Locate the cell with the specified text and output its [X, Y] center coordinate. 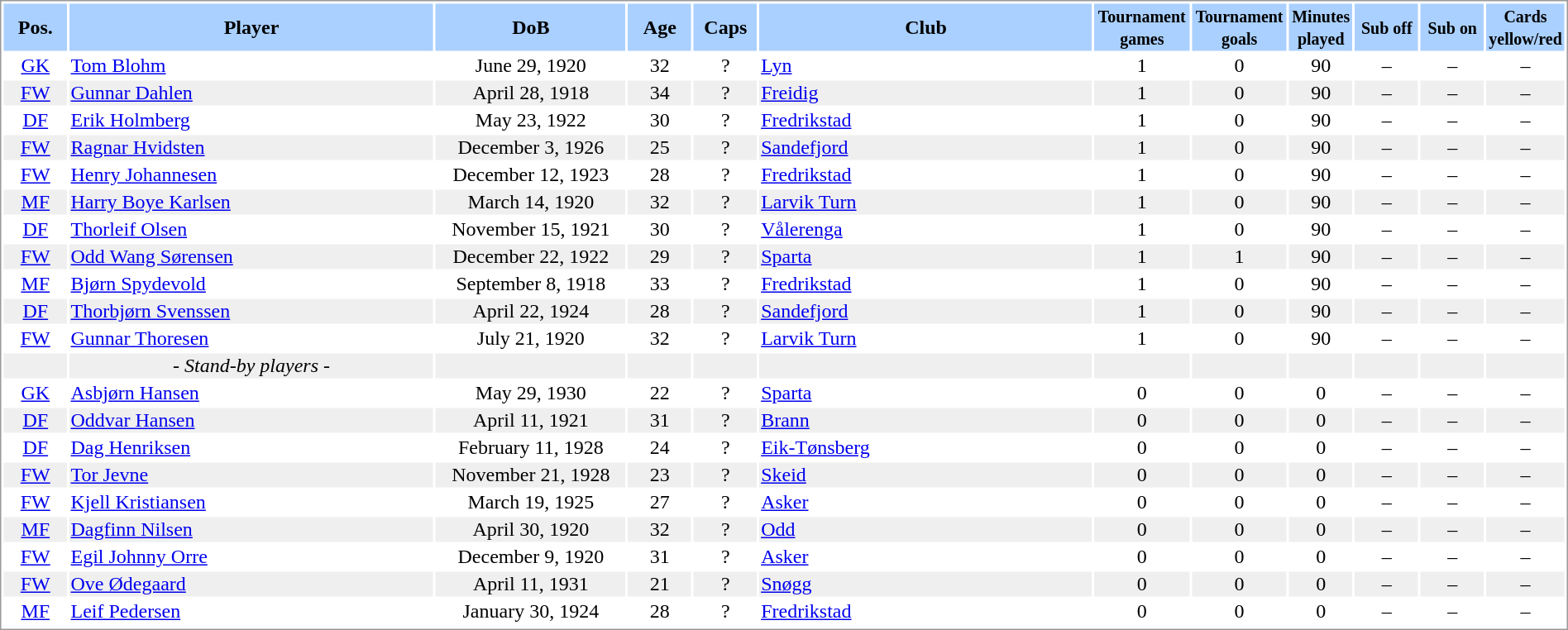
Ove Ødegaard [251, 585]
Harry Boye Karlsen [251, 203]
December 22, 1922 [531, 257]
September 8, 1918 [531, 284]
April 11, 1931 [531, 585]
April 30, 1920 [531, 530]
December 9, 1920 [531, 556]
Asbjørn Hansen [251, 393]
Caps [726, 26]
Kjell Kristiansen [251, 502]
Oddvar Hansen [251, 421]
Thorbjørn Svenssen [251, 312]
Sub off [1386, 26]
Age [660, 26]
Club [926, 26]
24 [660, 447]
March 14, 1920 [531, 203]
Erik Holmberg [251, 120]
Ragnar Hvidsten [251, 148]
34 [660, 93]
July 21, 1920 [531, 338]
February 11, 1928 [531, 447]
April 22, 1924 [531, 312]
December 3, 1926 [531, 148]
Gunnar Dahlen [251, 93]
Tournamentgames [1141, 26]
Bjørn Spydevold [251, 284]
- Stand-by players - [251, 366]
Freidig [926, 93]
Brann [926, 421]
Tom Blohm [251, 65]
Odd [926, 530]
22 [660, 393]
33 [660, 284]
June 29, 1920 [531, 65]
Player [251, 26]
Tournamentgoals [1239, 26]
Sub on [1452, 26]
November 15, 1921 [531, 229]
23 [660, 475]
January 30, 1924 [531, 611]
December 12, 1923 [531, 174]
Odd Wang Sørensen [251, 257]
Minutesplayed [1322, 26]
Eik-Tønsberg [926, 447]
November 21, 1928 [531, 475]
Dagfinn Nilsen [251, 530]
29 [660, 257]
25 [660, 148]
Vålerenga [926, 229]
Skeid [926, 475]
Egil Johnny Orre [251, 556]
March 19, 1925 [531, 502]
Cardsyellow/red [1526, 26]
Gunnar Thoresen [251, 338]
May 29, 1930 [531, 393]
May 23, 1922 [531, 120]
Pos. [35, 26]
Dag Henriksen [251, 447]
Thorleif Olsen [251, 229]
Henry Johannesen [251, 174]
April 11, 1921 [531, 421]
Leif Pedersen [251, 611]
Lyn [926, 65]
DoB [531, 26]
21 [660, 585]
Tor Jevne [251, 475]
27 [660, 502]
Snøgg [926, 585]
April 28, 1918 [531, 93]
